Pinpoint the cell where the given text exists, returning its [X, Y] midpoint coordinate. 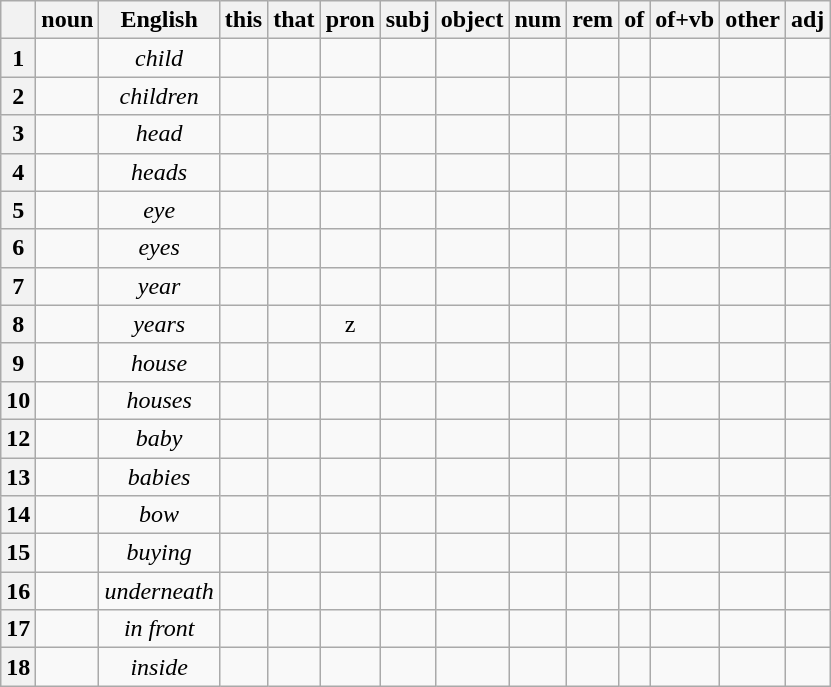
10 [18, 400]
buying [159, 553]
inside [159, 667]
2 [18, 96]
head [159, 134]
3 [18, 134]
underneath [159, 591]
8 [18, 324]
other [753, 20]
subj [408, 20]
7 [18, 286]
1 [18, 58]
of [634, 20]
house [159, 362]
children [159, 96]
num [538, 20]
object [472, 20]
17 [18, 629]
9 [18, 362]
this [243, 20]
12 [18, 438]
noun [68, 20]
eye [159, 210]
rem [593, 20]
5 [18, 210]
15 [18, 553]
4 [18, 172]
English [159, 20]
in front [159, 629]
years [159, 324]
that [294, 20]
heads [159, 172]
adj [807, 20]
houses [159, 400]
year [159, 286]
13 [18, 477]
6 [18, 248]
child [159, 58]
of+vb [685, 20]
bow [159, 515]
16 [18, 591]
18 [18, 667]
14 [18, 515]
babies [159, 477]
z [350, 324]
baby [159, 438]
pron [350, 20]
eyes [159, 248]
